Locate the cell with the specified text and output its [X, Y] center coordinate. 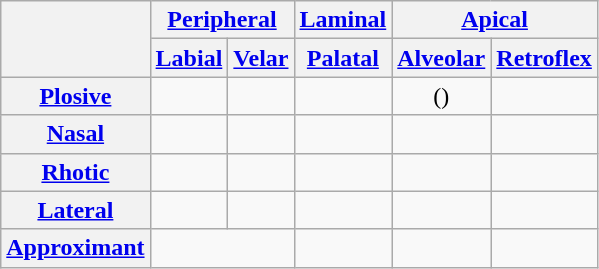
Alveolar [442, 58]
Approximant [76, 248]
Apical [495, 20]
() [442, 96]
Plosive [76, 96]
Velar [261, 58]
Palatal [343, 58]
Nasal [76, 134]
Peripheral [222, 20]
Labial [189, 58]
Lateral [76, 210]
Laminal [343, 20]
Retroflex [544, 58]
Rhotic [76, 172]
